From the cell containing the given text, extract its center point as (X, Y) coordinate. 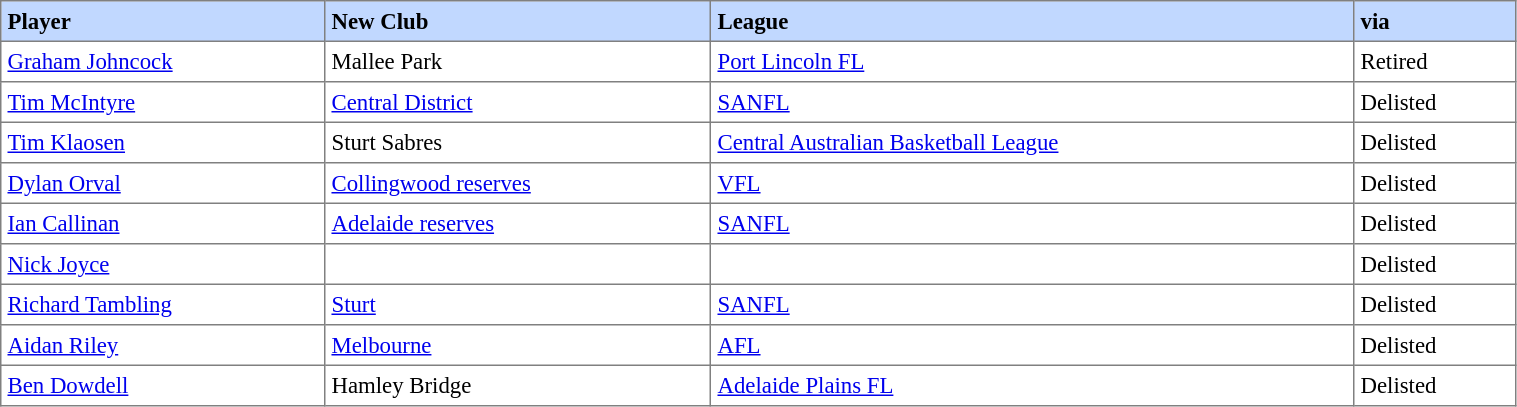
Port Lincoln FL (1032, 61)
VFL (1032, 183)
via (1435, 21)
Tim McIntyre (163, 102)
Player (163, 21)
Collingwood reserves (518, 183)
AFL (1032, 345)
Hamley Bridge (518, 385)
Adelaide reserves (518, 223)
New Club (518, 21)
Central Australian Basketball League (1032, 142)
Central District (518, 102)
Mallee Park (518, 61)
Dylan Orval (163, 183)
Adelaide Plains FL (1032, 385)
Tim Klaosen (163, 142)
Ben Dowdell (163, 385)
Melbourne (518, 345)
Aidan Riley (163, 345)
Richard Tambling (163, 304)
League (1032, 21)
Sturt Sabres (518, 142)
Graham Johncock (163, 61)
Nick Joyce (163, 264)
Sturt (518, 304)
Retired (1435, 61)
Ian Callinan (163, 223)
